For the text-containing cell, return its midpoint in (X, Y) coordinate format. 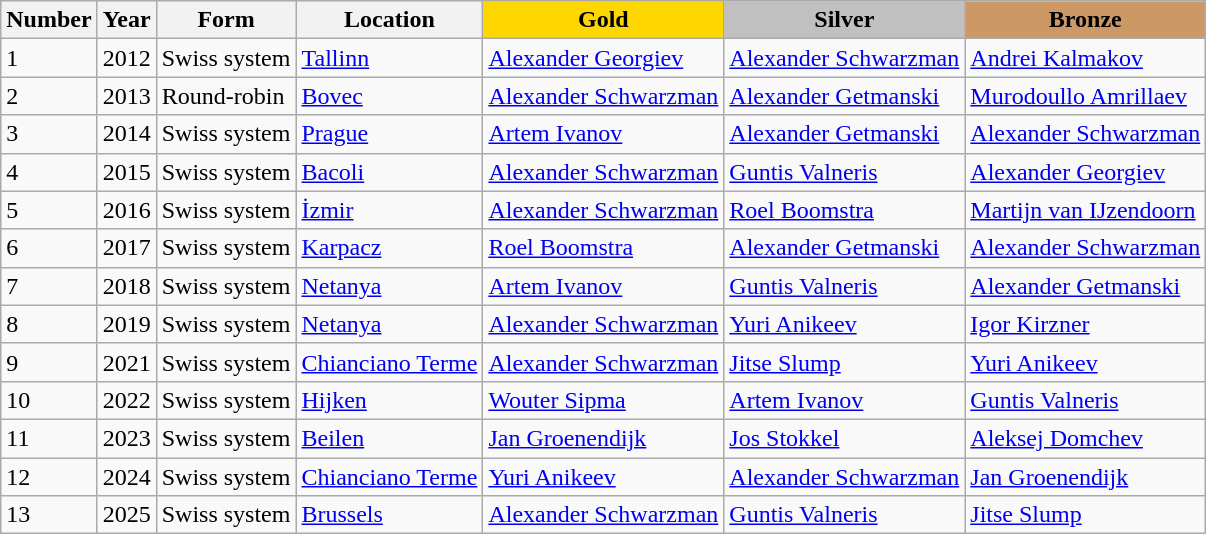
1 (49, 58)
11 (49, 438)
Igor Kirzner (1086, 324)
2025 (126, 515)
2019 (126, 324)
8 (49, 324)
2023 (126, 438)
13 (49, 515)
İzmir (390, 210)
Brussels (390, 515)
Hijken (390, 400)
2018 (126, 286)
Bronze (1086, 20)
9 (49, 362)
12 (49, 477)
Prague (390, 134)
7 (49, 286)
2024 (126, 477)
Bacoli (390, 172)
Round-robin (226, 96)
Karpacz (390, 248)
Gold (604, 20)
2012 (126, 58)
6 (49, 248)
2014 (126, 134)
3 (49, 134)
5 (49, 210)
Aleksej Domchev (1086, 438)
Wouter Sipma (604, 400)
2022 (126, 400)
Beilen (390, 438)
Tallinn (390, 58)
Number (49, 20)
Form (226, 20)
2021 (126, 362)
2 (49, 96)
Silver (844, 20)
2016 (126, 210)
10 (49, 400)
2017 (126, 248)
Andrei Kalmakov (1086, 58)
2015 (126, 172)
Year (126, 20)
Location (390, 20)
2013 (126, 96)
Martijn van IJzendoorn (1086, 210)
4 (49, 172)
Murodoullo Amrillaev (1086, 96)
Bovec (390, 96)
Jos Stokkel (844, 438)
